Provide the (x, y) coordinate of the cell's center where the given text is located.  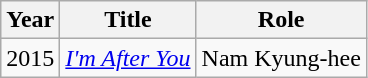
I'm After You (128, 58)
Nam Kyung-hee (281, 58)
Year (30, 20)
Title (128, 20)
2015 (30, 58)
Role (281, 20)
